For the text-containing cell, return its midpoint in [X, Y] coordinate format. 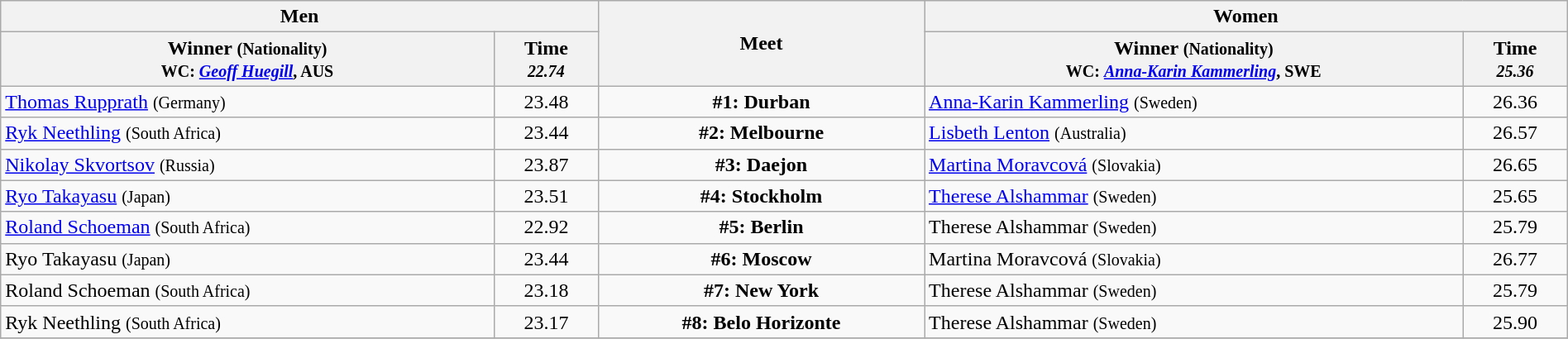
23.87 [546, 165]
Winner (Nationality)WC: Anna-Karin Kammerling, SWE [1194, 60]
26.65 [1515, 165]
#6: Moscow [762, 259]
Anna-Karin Kammerling (Sweden) [1194, 102]
Nikolay Skvortsov (Russia) [247, 165]
Thomas Rupprath (Germany) [247, 102]
25.90 [1515, 322]
#4: Stockholm [762, 196]
Lisbeth Lenton (Australia) [1194, 133]
Men [299, 17]
22.92 [546, 227]
Women [1246, 17]
23.17 [546, 322]
#8: Belo Horizonte [762, 322]
23.51 [546, 196]
Winner (Nationality)WC: Geoff Huegill, AUS [247, 60]
25.65 [1515, 196]
23.18 [546, 290]
#3: Daejon [762, 165]
26.36 [1515, 102]
#1: Durban [762, 102]
#2: Melbourne [762, 133]
Time25.36 [1515, 60]
Time22.74 [546, 60]
26.57 [1515, 133]
26.77 [1515, 259]
23.48 [546, 102]
Meet [762, 43]
#7: New York [762, 290]
#5: Berlin [762, 227]
